Capture the cell that displays the provided text and extract its (X, Y) central coordinate. 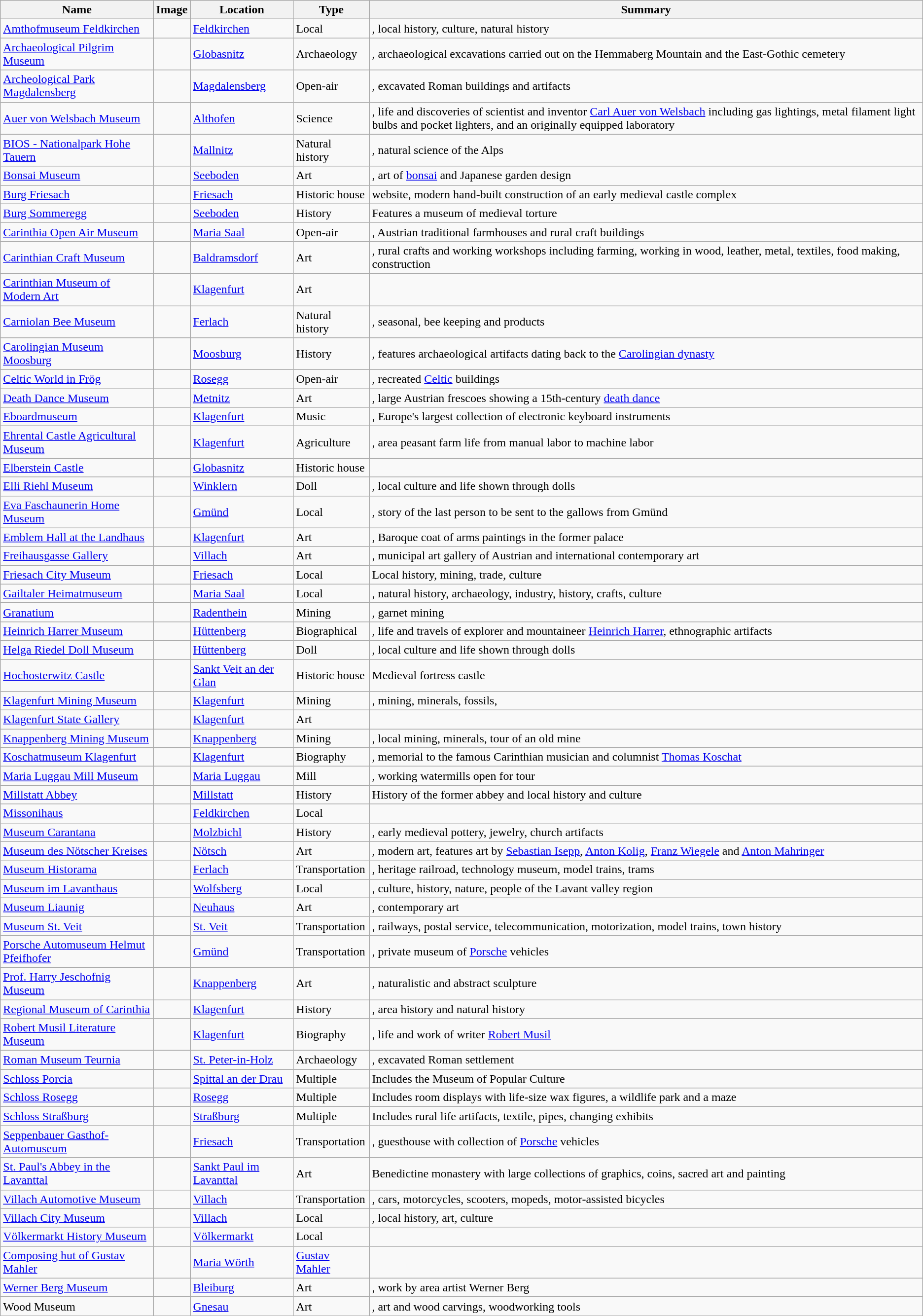
website, modern hand-built construction of an early medieval castle complex (646, 194)
Moosburg (242, 354)
Granatium (77, 612)
Villach City Museum (77, 1218)
Winklern (242, 486)
, art of bonsai and Japanese garden design (646, 176)
Helga Riedel Doll Museum (77, 650)
Medieval fortress castle (646, 675)
, rural crafts and working workshops including farming, working in wood, leather, metal, textiles, food making, construction (646, 257)
Prof. Harry Jeschofnig Museum (77, 984)
, recreated Celtic buildings (646, 379)
Gailtaler Heimatmuseum (77, 593)
, garnet mining (646, 612)
Elli Riehl Museum (77, 486)
Gnesau (242, 1306)
Schloss Straßburg (77, 1116)
, guesthouse with collection of Porsche vehicles (646, 1141)
Eboardmuseum (77, 417)
Seppenbauer Gasthof-Automuseum (77, 1141)
Includes room displays with life-size wax figures, a wildlife park and a maze (646, 1097)
, features archaeological artifacts dating back to the Carolingian dynasty (646, 354)
, work by area artist Werner Berg (646, 1287)
Amthofmuseum Feldkirchen (77, 29)
Includes the Museum of Popular Culture (646, 1079)
Missonihaus (77, 813)
, story of the last person to be sent to the gallows from Gmünd (646, 512)
, local mining, minerals, tour of an old mine (646, 738)
, excavated Roman buildings and artifacts (646, 86)
Gustav Mahler (331, 1262)
Death Dance Museum (77, 398)
Elberstein Castle (77, 468)
Carinthian Craft Museum (77, 257)
Composing hut of Gustav Mahler (77, 1262)
Carniolan Bee Museum (77, 322)
, mining, minerals, fossils, (646, 701)
Werner Berg Museum (77, 1287)
St. Veit (242, 926)
Nötsch (242, 851)
, local history, art, culture (646, 1218)
Maria Wörth (242, 1262)
Friesach City Museum (77, 575)
, area peasant farm life from manual labor to machine labor (646, 442)
Spittal an der Drau (242, 1079)
Bonsai Museum (77, 176)
Schloss Rosegg (77, 1097)
Völkermarkt (242, 1237)
, large Austrian frescoes showing a 15th-century death dance (646, 398)
Museum Historama (77, 870)
Includes rural life artifacts, textile, pipes, changing exhibits (646, 1116)
Robert Musil Literature Museum (77, 1035)
, natural science of the Alps (646, 150)
Name (77, 10)
Straßburg (242, 1116)
Molzbichl (242, 832)
Villach Automotive Museum (77, 1199)
, local history, culture, natural history (646, 29)
Museum Carantana (77, 832)
Knappenberg Mining Museum (77, 738)
, life and travels of explorer and mountaineer Heinrich Harrer, ethnographic artifacts (646, 631)
, railways, postal service, telecommunication, motorization, model trains, town history (646, 926)
Baldramsdorf (242, 257)
Image (172, 10)
Carinthian Museum of Modern Art (77, 289)
Agriculture (331, 442)
, early medieval pottery, jewelry, church artifacts (646, 832)
Metnitz (242, 398)
Radenthein (242, 612)
Mill (331, 776)
Maria Luggau (242, 776)
History of the former abbey and local history and culture (646, 795)
, Austrian traditional farmhouses and rural craft buildings (646, 232)
Ehrental Castle Agricultural Museum (77, 442)
Archaeological Pilgrim Museum (77, 54)
Summary (646, 10)
Benedictine monastery with large collections of graphics, coins, sacred art and painting (646, 1174)
BIOS - Nationalpark Hohe Tauern (77, 150)
Museum im Lavanthaus (77, 888)
, seasonal, bee keeping and products (646, 322)
Klagenfurt State Gallery (77, 720)
, art and wood carvings, woodworking tools (646, 1306)
Celtic World in Frög (77, 379)
, Baroque coat of arms paintings in the former palace (646, 537)
Museum St. Veit (77, 926)
Althofen (242, 118)
St. Paul's Abbey in the Lavanttal (77, 1174)
, memorial to the famous Carinthian musician and columnist Thomas Koschat (646, 757)
St. Peter-in-Holz (242, 1060)
Local history, mining, trade, culture (646, 575)
, archaeological excavations carried out on the Hemmaberg Mountain and the East-Gothic cemetery (646, 54)
Bleiburg (242, 1287)
Archeological Park Magdalensberg (77, 86)
Millstatt (242, 795)
Music (331, 417)
Mallnitz (242, 150)
, private museum of Porsche vehicles (646, 951)
Museum Liaunig (77, 907)
Burg Friesach (77, 194)
Regional Museum of Carinthia (77, 1009)
Völkermarkt History Museum (77, 1237)
Koschatmuseum Klagenfurt (77, 757)
Roman Museum Teurnia (77, 1060)
, area history and natural history (646, 1009)
Klagenfurt Mining Museum (77, 701)
Museum des Nötscher Kreises (77, 851)
Wolfsberg (242, 888)
Freihausgasse Gallery (77, 556)
Magdalensberg (242, 86)
Type (331, 10)
Carolingian Museum Moosburg (77, 354)
Wood Museum (77, 1306)
Sankt Paul im Lavanttal (242, 1174)
Biographical (331, 631)
Sankt Veit an der Glan (242, 675)
Schloss Porcia (77, 1079)
, contemporary art (646, 907)
, life and work of writer Robert Musil (646, 1035)
, modern art, features art by Sebastian Isepp, Anton Kolig, Franz Wiegele and Anton Mahringer (646, 851)
, heritage railroad, technology museum, model trains, trams (646, 870)
, working watermills open for tour (646, 776)
Eva Faschaunerin Home Museum (77, 512)
, naturalistic and abstract sculpture (646, 984)
Emblem Hall at the Landhaus (77, 537)
Science (331, 118)
, Europe's largest collection of electronic keyboard instruments (646, 417)
, excavated Roman settlement (646, 1060)
, natural history, archaeology, industry, history, crafts, culture (646, 593)
Maria Luggau Mill Museum (77, 776)
Location (242, 10)
Burg Sommeregg (77, 213)
Neuhaus (242, 907)
Hochosterwitz Castle (77, 675)
Millstatt Abbey (77, 795)
Carinthia Open Air Museum (77, 232)
, cars, motorcycles, scooters, mopeds, motor-assisted bicycles (646, 1199)
Auer von Welsbach Museum (77, 118)
, municipal art gallery of Austrian and international contemporary art (646, 556)
, culture, history, nature, people of the Lavant valley region (646, 888)
Porsche Automuseum Helmut Pfeifhofer (77, 951)
Heinrich Harrer Museum (77, 631)
Features a museum of medieval torture (646, 213)
